Search for the cell housing the specified text and yield its (X, Y) center coordinate. 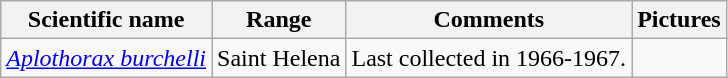
Pictures (680, 20)
Last collected in 1966-1967. (489, 58)
Scientific name (106, 20)
Aplothorax burchelli (106, 58)
Range (279, 20)
Saint Helena (279, 58)
Comments (489, 20)
